Scan for the cell matching the given text and deliver its (X, Y) coordinate at center. 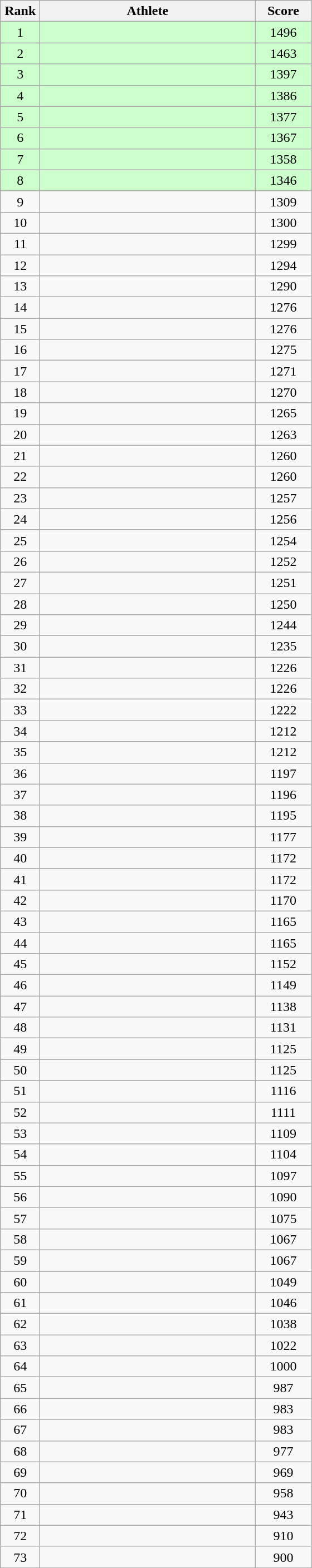
1235 (283, 647)
1271 (283, 371)
26 (20, 561)
1000 (283, 1367)
Score (283, 11)
1251 (283, 583)
1104 (283, 1155)
1377 (283, 117)
18 (20, 392)
Athlete (148, 11)
987 (283, 1388)
67 (20, 1430)
1177 (283, 837)
1244 (283, 625)
9 (20, 201)
1195 (283, 816)
43 (20, 921)
1256 (283, 519)
56 (20, 1197)
20 (20, 435)
4 (20, 96)
5 (20, 117)
1358 (283, 159)
1290 (283, 287)
62 (20, 1324)
1252 (283, 561)
1111 (283, 1112)
943 (283, 1515)
1196 (283, 795)
44 (20, 943)
25 (20, 540)
29 (20, 625)
41 (20, 879)
1294 (283, 265)
1022 (283, 1345)
1300 (283, 223)
1265 (283, 413)
59 (20, 1260)
50 (20, 1070)
53 (20, 1133)
70 (20, 1493)
63 (20, 1345)
21 (20, 456)
72 (20, 1536)
35 (20, 752)
1075 (283, 1218)
900 (283, 1557)
11 (20, 244)
47 (20, 1007)
23 (20, 498)
22 (20, 477)
65 (20, 1388)
1397 (283, 75)
1138 (283, 1007)
1170 (283, 900)
1270 (283, 392)
2 (20, 53)
7 (20, 159)
1038 (283, 1324)
1197 (283, 773)
46 (20, 985)
55 (20, 1176)
1367 (283, 138)
58 (20, 1239)
45 (20, 964)
1090 (283, 1197)
1496 (283, 32)
32 (20, 689)
10 (20, 223)
36 (20, 773)
30 (20, 647)
1346 (283, 180)
1222 (283, 710)
68 (20, 1451)
48 (20, 1028)
57 (20, 1218)
17 (20, 371)
12 (20, 265)
34 (20, 731)
40 (20, 858)
Rank (20, 11)
1109 (283, 1133)
33 (20, 710)
69 (20, 1472)
24 (20, 519)
15 (20, 329)
1131 (283, 1028)
60 (20, 1281)
38 (20, 816)
1463 (283, 53)
73 (20, 1557)
1049 (283, 1281)
66 (20, 1409)
54 (20, 1155)
61 (20, 1303)
1309 (283, 201)
42 (20, 900)
27 (20, 583)
13 (20, 287)
1250 (283, 604)
64 (20, 1367)
49 (20, 1049)
1299 (283, 244)
14 (20, 308)
910 (283, 1536)
8 (20, 180)
28 (20, 604)
1149 (283, 985)
37 (20, 795)
1116 (283, 1091)
16 (20, 350)
52 (20, 1112)
1257 (283, 498)
977 (283, 1451)
71 (20, 1515)
1254 (283, 540)
1 (20, 32)
1386 (283, 96)
3 (20, 75)
1263 (283, 435)
1152 (283, 964)
6 (20, 138)
19 (20, 413)
39 (20, 837)
31 (20, 668)
51 (20, 1091)
958 (283, 1493)
1046 (283, 1303)
969 (283, 1472)
1097 (283, 1176)
1275 (283, 350)
